Find where the given text appears and provide that cell's center as (x, y) coordinate. 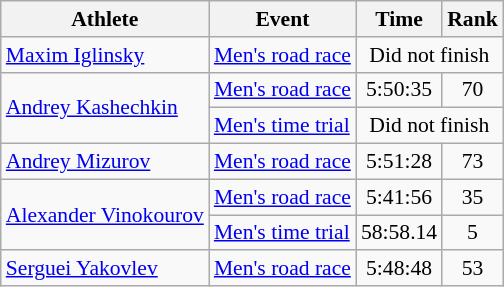
5:48:48 (399, 269)
70 (472, 90)
5 (472, 233)
58:58.14 (399, 233)
73 (472, 162)
Maxim Iglinsky (105, 55)
Time (399, 19)
5:50:35 (399, 90)
Andrey Kashechkin (105, 108)
Serguei Yakovlev (105, 269)
Event (282, 19)
5:51:28 (399, 162)
Alexander Vinokourov (105, 214)
35 (472, 197)
53 (472, 269)
5:41:56 (399, 197)
Andrey Mizurov (105, 162)
Athlete (105, 19)
Rank (472, 19)
